Return the (x, y) coordinate for the center point of the cell that contains the specified text.  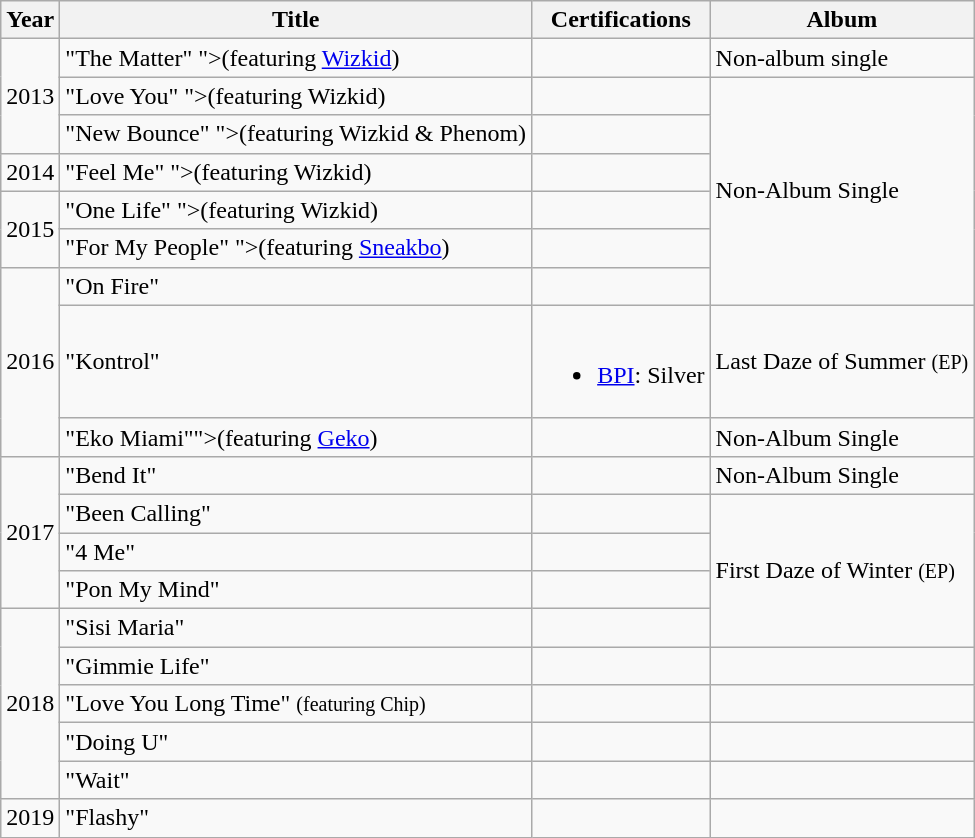
"Sisi Maria" (296, 628)
2013 (30, 96)
"Bend It" (296, 475)
2017 (30, 532)
"Flashy" (296, 818)
"Been Calling" (296, 513)
Title (296, 20)
2019 (30, 818)
"Feel Me" ">(featuring Wizkid) (296, 172)
2015 (30, 229)
"On Fire" (296, 286)
"Doing U" (296, 742)
"Eko Miami"">(featuring Geko) (296, 437)
"Gimmie Life" (296, 666)
First Daze of Winter (EP) (842, 570)
2016 (30, 362)
Non-album single (842, 58)
"Love You Long Time" (featuring Chip) (296, 704)
2014 (30, 172)
"Pon My Mind" (296, 590)
"4 Me" (296, 551)
"Wait" (296, 780)
Album (842, 20)
"One Life" ">(featuring Wizkid) (296, 210)
2018 (30, 704)
"Love You" ">(featuring Wizkid) (296, 96)
"For My People" ">(featuring Sneakbo) (296, 248)
BPI: Silver (621, 362)
"New Bounce" ">(featuring Wizkid & Phenom) (296, 134)
Certifications (621, 20)
"The Matter" ">(featuring Wizkid) (296, 58)
Year (30, 20)
Last Daze of Summer (EP) (842, 362)
"Kontrol" (296, 362)
